Return the (X, Y) coordinate for the center point of the cell that contains the specified text.  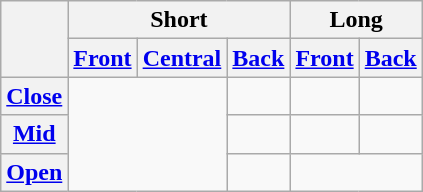
Long (356, 20)
Mid (34, 134)
Short (179, 20)
Close (34, 96)
Open (34, 172)
Central (182, 58)
